From the cell containing the given text, extract its center point as [x, y] coordinate. 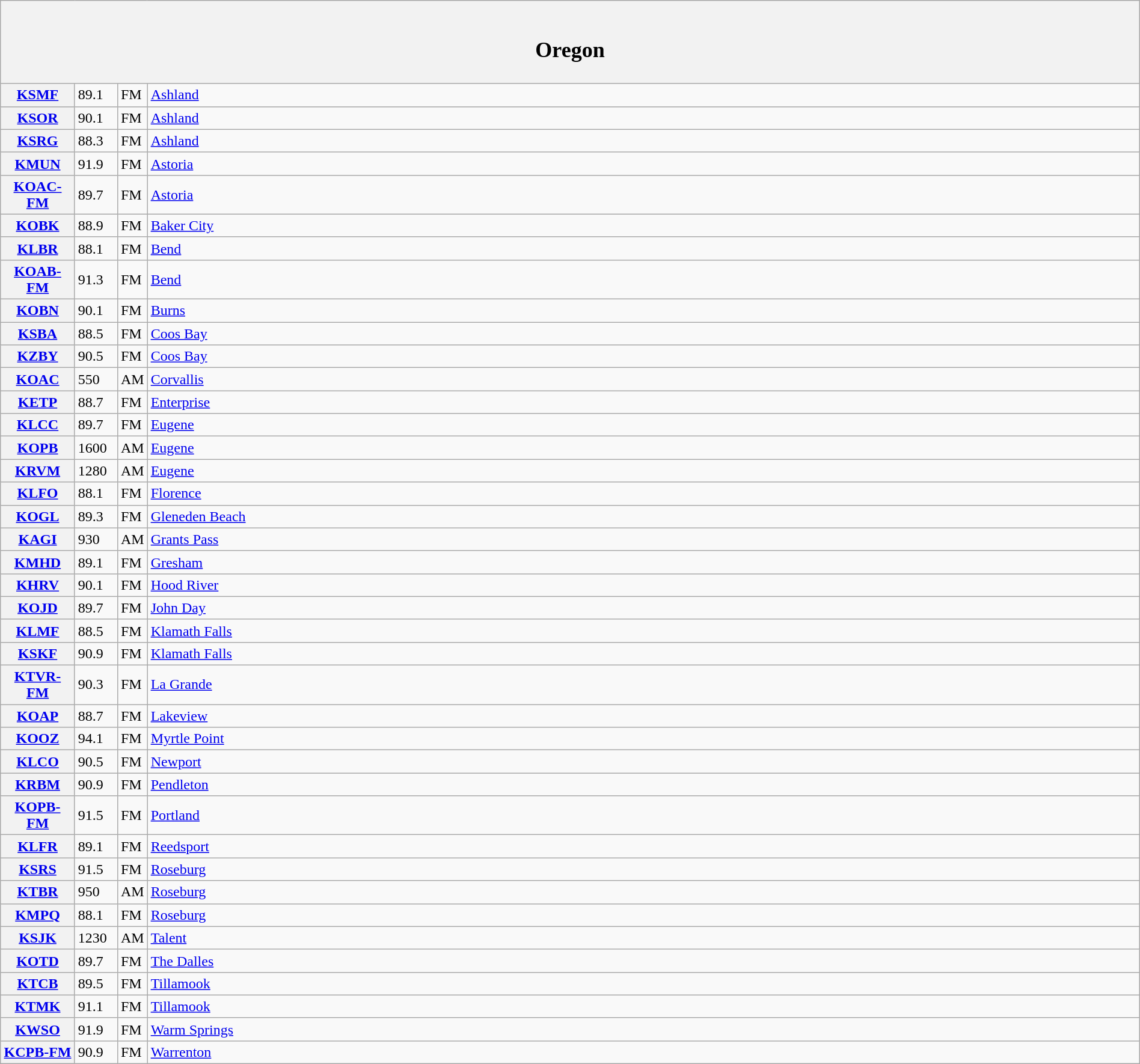
KOOZ [38, 739]
KSRG [38, 141]
Warrenton [643, 1052]
KZBY [38, 356]
550 [96, 379]
KOTD [38, 961]
Hood River [643, 585]
1230 [96, 938]
KTMK [38, 1006]
KLFR [38, 846]
Oregon [570, 42]
KOAC [38, 379]
KLCC [38, 425]
KOAP [38, 716]
Pendleton [643, 784]
KOAB-FM [38, 279]
La Grande [643, 685]
KLMF [38, 631]
KSOR [38, 118]
91.3 [96, 279]
Warm Springs [643, 1029]
Reedsport [643, 846]
KMHD [38, 562]
KLCO [38, 762]
KSKF [38, 653]
KAGI [38, 539]
Talent [643, 938]
KSJK [38, 938]
KSRS [38, 869]
91.1 [96, 1006]
950 [96, 892]
88.9 [96, 225]
Burns [643, 311]
KHRV [38, 585]
Gresham [643, 562]
KOPB [38, 448]
KTVR-FM [38, 685]
John Day [643, 608]
The Dalles [643, 961]
1280 [96, 471]
1600 [96, 448]
KETP [38, 402]
89.3 [96, 516]
KOJD [38, 608]
KTBR [38, 892]
Corvallis [643, 379]
KRBM [38, 784]
88.3 [96, 141]
Gleneden Beach [643, 516]
Baker City [643, 225]
Florence [643, 494]
KTCB [38, 983]
KRVM [38, 471]
KSMF [38, 95]
89.5 [96, 983]
KCPB-FM [38, 1052]
Portland [643, 815]
KOAC-FM [38, 195]
Enterprise [643, 402]
KLBR [38, 248]
94.1 [96, 739]
KOGL [38, 516]
KMPQ [38, 915]
KSBA [38, 334]
930 [96, 539]
KWSO [38, 1029]
KOBN [38, 311]
Grants Pass [643, 539]
Myrtle Point [643, 739]
KLFO [38, 494]
KMUN [38, 164]
Lakeview [643, 716]
Newport [643, 762]
KOPB-FM [38, 815]
KOBK [38, 225]
90.3 [96, 685]
